Detect which cell encompasses the target text, then output its [x, y] center coordinate. 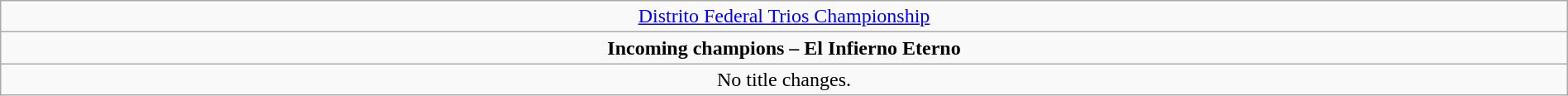
Distrito Federal Trios Championship [784, 17]
Incoming champions – El Infierno Eterno [784, 48]
No title changes. [784, 79]
